Locate the cell with the specified text and output its [x, y] center coordinate. 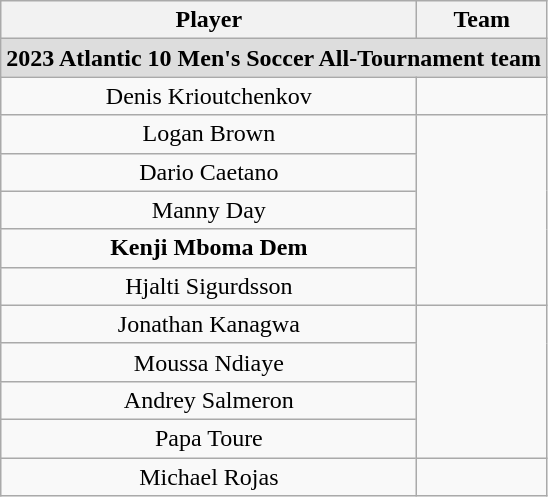
Team [482, 20]
Logan Brown [209, 134]
Papa Toure [209, 438]
Dario Caetano [209, 172]
Denis Krioutchenkov [209, 96]
Jonathan Kanagwa [209, 324]
Michael Rojas [209, 477]
2023 Atlantic 10 Men's Soccer All-Tournament team [274, 58]
Moussa Ndiaye [209, 362]
Hjalti Sigurdsson [209, 286]
Kenji Mboma Dem [209, 248]
Manny Day [209, 210]
Andrey Salmeron [209, 400]
Player [209, 20]
